Find where the given text appears and provide that cell's center as (x, y) coordinate. 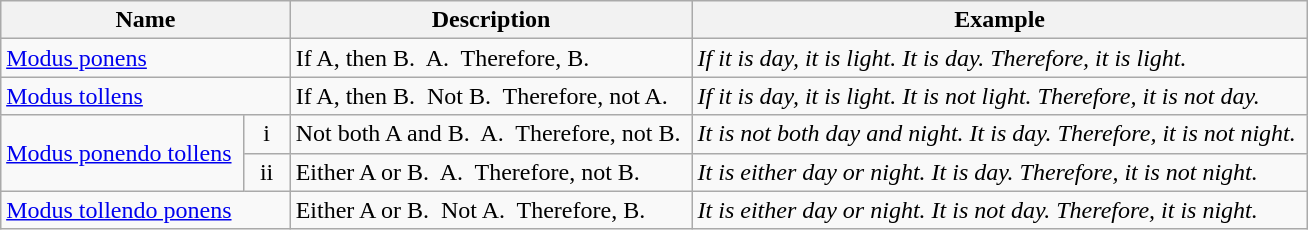
If A, then B. A. Therefore, B. (491, 58)
It is either day or night. It is not day. Therefore, it is night. (1000, 210)
Name (146, 20)
It is either day or night. It is day. Therefore, it is not night. (1000, 172)
ii (266, 172)
Description (491, 20)
Modus tollendo ponens (146, 210)
If it is day, it is light. It is not light. Therefore, it is not day. (1000, 96)
i (266, 134)
Either A or B. A. Therefore, not B. (491, 172)
If A, then B. Not B. Therefore, not A. (491, 96)
Not both A and B. A. Therefore, not B. (491, 134)
Either A or B. Not A. Therefore, B. (491, 210)
Modus tollens (146, 96)
Modus ponendo tollens (122, 153)
If it is day, it is light. It is day. Therefore, it is light. (1000, 58)
Modus ponens (146, 58)
Example (1000, 20)
It is not both day and night. It is day. Therefore, it is not night. (1000, 134)
